Provide the (X, Y) coordinate of the cell's center where the given text is located.  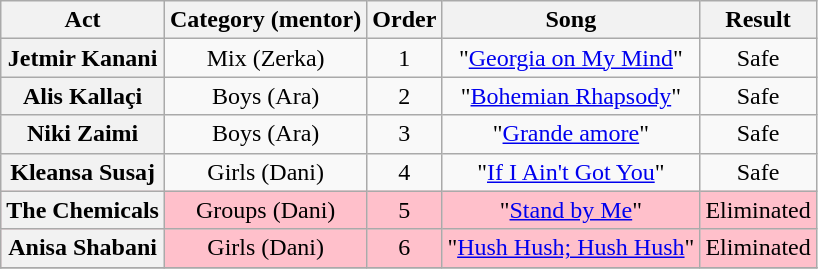
3 (404, 134)
"Georgia on My Mind" (571, 58)
Groups (Dani) (265, 210)
Order (404, 20)
"If I Ain't Got You" (571, 172)
Jetmir Kanani (83, 58)
5 (404, 210)
"Hush Hush; Hush Hush" (571, 248)
Result (758, 20)
6 (404, 248)
"Bohemian Rhapsody" (571, 96)
Kleansa Susaj (83, 172)
Niki Zaimi (83, 134)
2 (404, 96)
"Stand by Me" (571, 210)
Category (mentor) (265, 20)
Song (571, 20)
Alis Kallaçi (83, 96)
Act (83, 20)
1 (404, 58)
Anisa Shabani (83, 248)
The Chemicals (83, 210)
Mix (Zerka) (265, 58)
"Grande amore" (571, 134)
4 (404, 172)
